Determine the (x, y) coordinate at the center of the cell enclosing the given text.  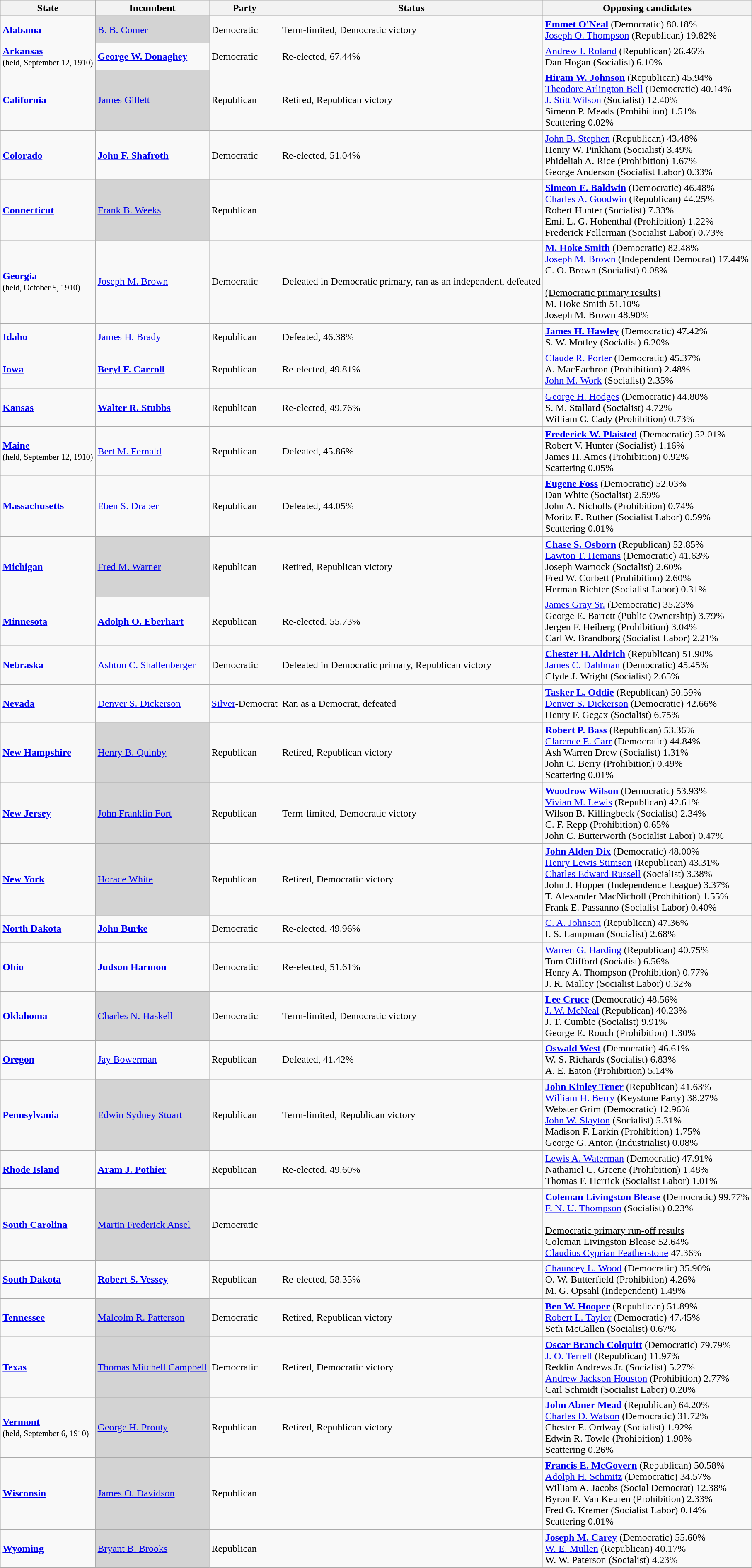
Malcolm R. Patterson (152, 1317)
Warren G. Harding (Republican) 40.75%Tom Clifford (Socialist) 6.56%Henry A. Thompson (Prohibition) 0.77%J. R. Malley (Socialist Labor) 0.32% (647, 967)
Andrew I. Roland (Republican) 26.46%Dan Hogan (Socialist) 6.10% (647, 56)
Defeated, 45.86% (412, 451)
Ran as a Democrat, defeated (412, 703)
Alabama (48, 30)
Opposing candidates (647, 8)
James O. Davidson (152, 1494)
Defeated, 46.38% (412, 336)
Thomas Mitchell Campbell (152, 1367)
George H. Hodges (Democratic) 44.80%S. M. Stallard (Socialist) 4.72%William C. Cady (Prohibition) 0.73% (647, 407)
Nevada (48, 703)
Oswald West (Democratic) 46.61%W. S. Richards (Socialist) 6.83%A. E. Eaton (Prohibition) 5.14% (647, 1060)
Robert S. Vessey (152, 1279)
Bryant B. Brooks (152, 1549)
Henry B. Quinby (152, 753)
Tennessee (48, 1317)
Chester H. Aldrich (Republican) 51.90%James C. Dahlman (Democratic) 45.45%Clyde J. Wright (Socialist) 2.65% (647, 665)
C. A. Johnson (Republican) 47.36%I. S. Lampman (Socialist) 2.68% (647, 929)
Nebraska (48, 665)
New Jersey (48, 813)
California (48, 100)
Connecticut (48, 210)
Georgia(held, October 5, 1910) (48, 282)
Claude R. Porter (Democratic) 45.37%A. MacEachron (Prohibition) 2.48%John M. Work (Socialist) 2.35% (647, 369)
Re-elected, 51.04% (412, 155)
Defeated, 41.42% (412, 1060)
Joseph M. Carey (Democratic) 55.60%W. E. Mullen (Republican) 40.17%W. W. Paterson (Socialist) 4.23% (647, 1549)
Arkansas(held, September 12, 1910) (48, 56)
South Dakota (48, 1279)
Aram J. Pothier (152, 1169)
Party (244, 8)
Re-elected, 49.81% (412, 369)
Walter R. Stubbs (152, 407)
Bert M. Fernald (152, 451)
Vermont(held, September 6, 1910) (48, 1428)
John Franklin Fort (152, 813)
Denver S. Dickerson (152, 703)
Lewis A. Waterman (Democratic) 47.91%Nathaniel C. Greene (Prohibition) 1.48%Thomas F. Herrick (Socialist Labor) 1.01% (647, 1169)
Wyoming (48, 1549)
Oregon (48, 1060)
Re-elected, 58.35% (412, 1279)
Charles N. Haskell (152, 1016)
Defeated in Democratic primary, ran as an independent, defeated (412, 282)
Term-limited, Republican victory (412, 1114)
South Carolina (48, 1225)
North Dakota (48, 929)
Defeated in Democratic primary, Republican victory (412, 665)
Ohio (48, 967)
Re-elected, 49.76% (412, 407)
Martin Frederick Ansel (152, 1225)
Adolph O. Eberhart (152, 621)
Incumbent (152, 8)
Silver-Democrat (244, 703)
Re-elected, 55.73% (412, 621)
James H. Hawley (Democratic) 47.42%S. W. Motley (Socialist) 6.20% (647, 336)
Re-elected, 67.44% (412, 56)
Frank B. Weeks (152, 210)
Colorado (48, 155)
Michigan (48, 566)
Status (412, 8)
James H. Brady (152, 336)
John B. Stephen (Republican) 43.48%Henry W. Pinkham (Socialist) 3.49%Phideliah A. Rice (Prohibition) 1.67%George Anderson (Socialist Labor) 0.33% (647, 155)
Defeated, 44.05% (412, 506)
Eben S. Draper (152, 506)
Re-elected, 49.96% (412, 929)
Minnesota (48, 621)
New York (48, 879)
Wisconsin (48, 1494)
John F. Shafroth (152, 155)
James Gillett (152, 100)
George W. Donaghey (152, 56)
New Hampshire (48, 753)
Re-elected, 49.60% (412, 1169)
Maine(held, September 12, 1910) (48, 451)
Ashton C. Shallenberger (152, 665)
George H. Prouty (152, 1428)
Judson Harmon (152, 967)
Pennsylvania (48, 1114)
Massachusetts (48, 506)
Joseph M. Brown (152, 282)
Ben W. Hooper (Republican) 51.89%Robert L. Taylor (Democratic) 47.45%Seth McCallen (Socialist) 0.67% (647, 1317)
Rhode Island (48, 1169)
Re-elected, 51.61% (412, 967)
B. B. Comer (152, 30)
Lee Cruce (Democratic) 48.56%J. W. McNeal (Republican) 40.23%J. T. Cumbie (Socialist) 9.91%George E. Rouch (Prohibition) 1.30% (647, 1016)
Chauncey L. Wood (Democratic) 35.90%O. W. Butterfield (Prohibition) 4.26%M. G. Opsahl (Independent) 1.49% (647, 1279)
Horace White (152, 879)
Beryl F. Carroll (152, 369)
State (48, 8)
Oklahoma (48, 1016)
Texas (48, 1367)
Jay Bowerman (152, 1060)
Tasker L. Oddie (Republican) 50.59%Denver S. Dickerson (Democratic) 42.66%Henry F. Gegax (Socialist) 6.75% (647, 703)
John Burke (152, 929)
Emmet O'Neal (Democratic) 80.18%Joseph O. Thompson (Republican) 19.82% (647, 30)
Fred M. Warner (152, 566)
Idaho (48, 336)
Kansas (48, 407)
Iowa (48, 369)
Frederick W. Plaisted (Democratic) 52.01%Robert V. Hunter (Socialist) 1.16%James H. Ames (Prohibition) 0.92%Scattering 0.05% (647, 451)
Edwin Sydney Stuart (152, 1114)
